Provide the [x, y] coordinate of the cell's center where the given text is located.  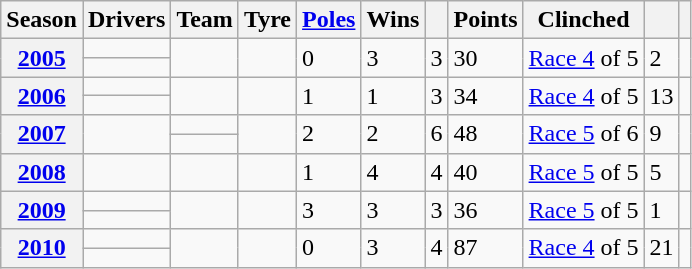
Clinched [584, 20]
13 [662, 96]
Drivers [126, 20]
2005 [42, 58]
30 [486, 58]
Points [486, 20]
2007 [42, 134]
48 [486, 134]
40 [486, 172]
5 [662, 172]
6 [436, 134]
Race 5 of 6 [584, 134]
Season [42, 20]
9 [662, 134]
Tyre [267, 20]
2006 [42, 96]
21 [662, 248]
36 [486, 210]
2009 [42, 210]
Wins [393, 20]
Team [205, 20]
87 [486, 248]
34 [486, 96]
2010 [42, 248]
2008 [42, 172]
Poles [329, 20]
